Output the [X, Y] coordinate of the center of the cell containing the given text.  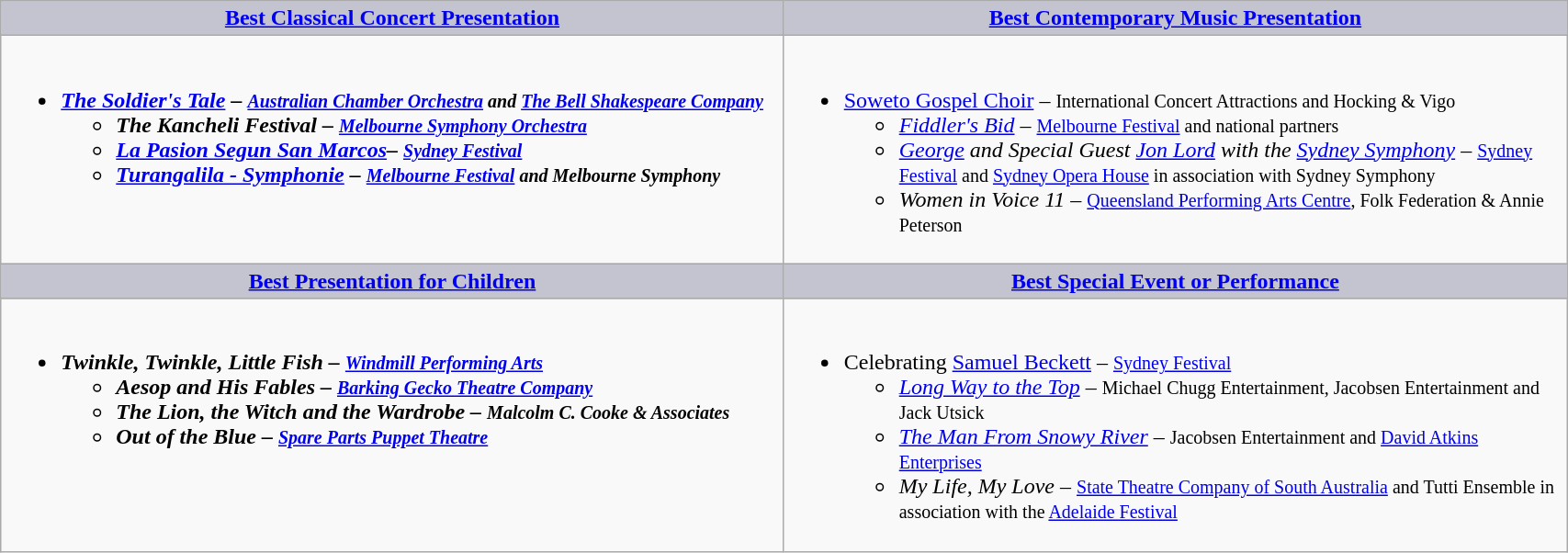
Best Special Event or Performance [1175, 281]
Best Classical Concert Presentation [392, 18]
Best Presentation for Children [392, 281]
Best Contemporary Music Presentation [1175, 18]
